Search for the cell housing the specified text and yield its (x, y) center coordinate. 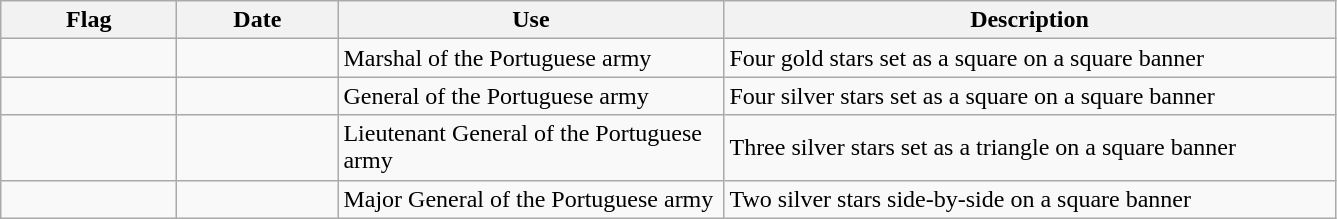
Use (531, 20)
Date (258, 20)
Four silver stars set as a square on a square banner (1030, 96)
Three silver stars set as a triangle on a square banner (1030, 148)
Marshal of the Portuguese army (531, 58)
Four gold stars set as a square on a square banner (1030, 58)
Lieutenant General of the Portuguese army (531, 148)
Two silver stars side-by-side on a square banner (1030, 199)
Description (1030, 20)
General of the Portuguese army (531, 96)
Major General of the Portuguese army (531, 199)
Flag (89, 20)
